Search for the cell housing the specified text and yield its (X, Y) center coordinate. 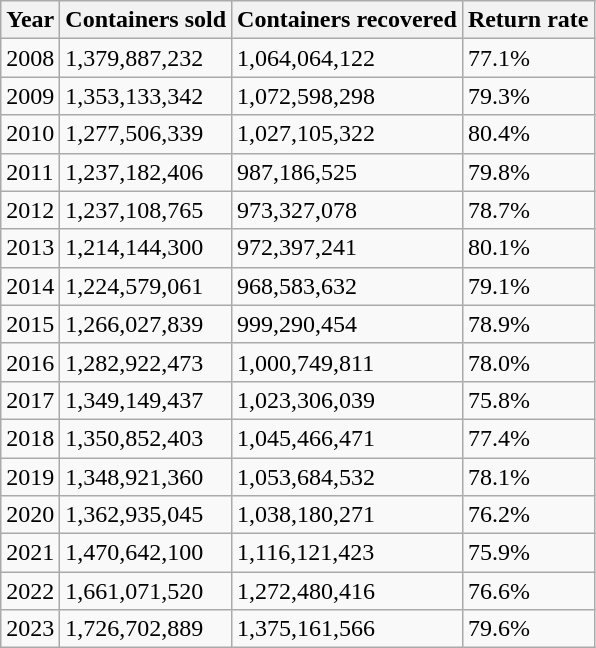
2016 (30, 362)
999,290,454 (348, 324)
2022 (30, 591)
76.6% (528, 591)
1,470,642,100 (146, 553)
79.1% (528, 286)
75.9% (528, 553)
1,661,071,520 (146, 591)
Year (30, 20)
1,266,027,839 (146, 324)
2010 (30, 134)
1,379,887,232 (146, 58)
1,375,161,566 (348, 629)
972,397,241 (348, 248)
1,353,133,342 (146, 96)
2013 (30, 248)
1,277,506,339 (146, 134)
987,186,525 (348, 172)
2015 (30, 324)
1,064,064,122 (348, 58)
80.1% (528, 248)
2023 (30, 629)
1,038,180,271 (348, 515)
1,237,182,406 (146, 172)
1,350,852,403 (146, 438)
973,327,078 (348, 210)
79.6% (528, 629)
1,000,749,811 (348, 362)
77.4% (528, 438)
76.2% (528, 515)
1,027,105,322 (348, 134)
1,053,684,532 (348, 477)
2020 (30, 515)
1,045,466,471 (348, 438)
2008 (30, 58)
1,726,702,889 (146, 629)
1,224,579,061 (146, 286)
78.7% (528, 210)
2011 (30, 172)
79.3% (528, 96)
2021 (30, 553)
78.1% (528, 477)
1,362,935,045 (146, 515)
80.4% (528, 134)
Containers recovered (348, 20)
2018 (30, 438)
1,282,922,473 (146, 362)
Containers sold (146, 20)
2014 (30, 286)
1,023,306,039 (348, 400)
75.8% (528, 400)
1,348,921,360 (146, 477)
78.0% (528, 362)
2019 (30, 477)
2017 (30, 400)
1,349,149,437 (146, 400)
1,116,121,423 (348, 553)
2009 (30, 96)
78.9% (528, 324)
77.1% (528, 58)
2012 (30, 210)
1,237,108,765 (146, 210)
1,214,144,300 (146, 248)
968,583,632 (348, 286)
Return rate (528, 20)
1,072,598,298 (348, 96)
1,272,480,416 (348, 591)
79.8% (528, 172)
